Capture the cell that displays the provided text and extract its [x, y] central coordinate. 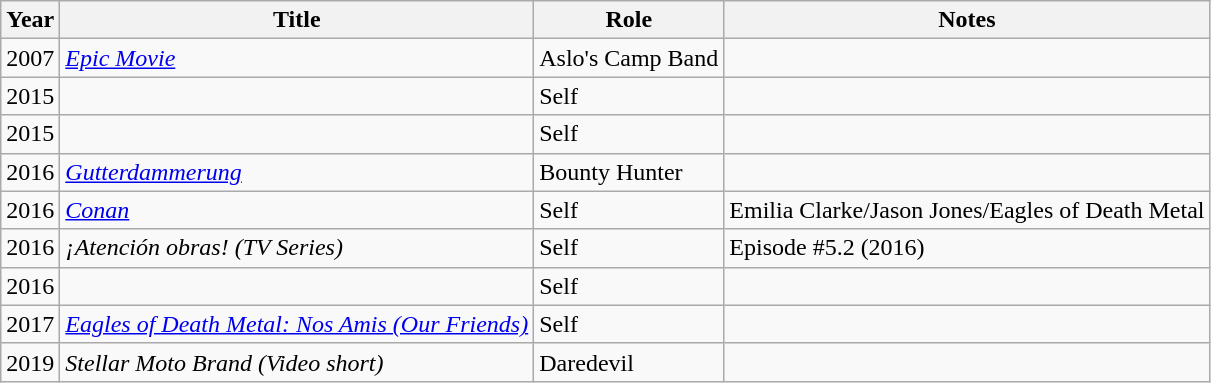
Epic Movie [297, 58]
Year [30, 20]
2007 [30, 58]
Emilia Clarke/Jason Jones/Eagles of Death Metal [967, 210]
2019 [30, 362]
Notes [967, 20]
Aslo's Camp Band [629, 58]
Eagles of Death Metal: Nos Amis (Our Friends) [297, 324]
Stellar Moto Brand (Video short) [297, 362]
Gutterdammerung [297, 172]
Episode #5.2 (2016) [967, 248]
Role [629, 20]
2017 [30, 324]
Bounty Hunter [629, 172]
¡Atención obras! (TV Series) [297, 248]
Title [297, 20]
Daredevil [629, 362]
Conan [297, 210]
